Determine the (x, y) coordinate at the center of the cell enclosing the given text.  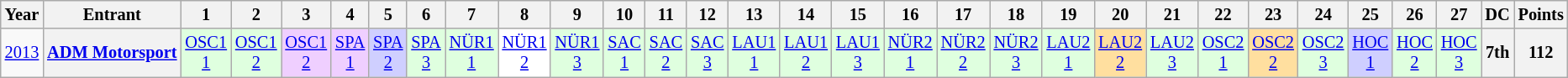
SAC2 (666, 53)
SPA2 (388, 53)
LAU23 (1172, 53)
19 (1068, 14)
18 (1017, 14)
14 (806, 14)
23 (1273, 14)
ADM Motorsport (112, 53)
9 (576, 14)
5 (388, 14)
SPA1 (350, 53)
NÜR22 (963, 53)
22 (1223, 14)
12 (708, 14)
24 (1323, 14)
21 (1172, 14)
OSC22 (1273, 53)
LAU22 (1120, 53)
HOC1 (1370, 53)
27 (1459, 14)
10 (624, 14)
NÜR11 (472, 53)
11 (666, 14)
17 (963, 14)
Year (22, 14)
OSC23 (1323, 53)
SPA3 (425, 53)
HOC3 (1459, 53)
2013 (22, 53)
7th (1497, 53)
26 (1415, 14)
1 (206, 14)
3 (306, 14)
OSC11 (206, 53)
NÜR21 (911, 53)
DC (1497, 14)
LAU21 (1068, 53)
OSC21 (1223, 53)
SAC3 (708, 53)
112 (1541, 53)
LAU13 (858, 53)
20 (1120, 14)
LAU11 (754, 53)
13 (754, 14)
2 (256, 14)
NÜR12 (524, 53)
6 (425, 14)
NÜR23 (1017, 53)
Entrant (112, 14)
HOC2 (1415, 53)
8 (524, 14)
LAU12 (806, 53)
Points (1541, 14)
16 (911, 14)
25 (1370, 14)
SAC1 (624, 53)
4 (350, 14)
7 (472, 14)
15 (858, 14)
NÜR13 (576, 53)
